Capture the cell that displays the provided text and extract its (x, y) central coordinate. 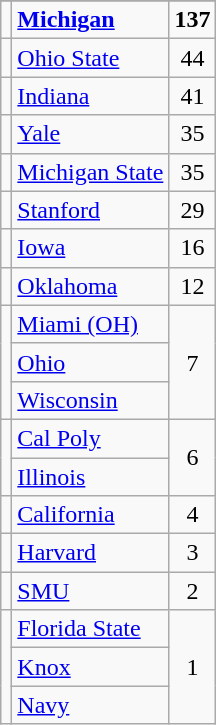
16 (192, 248)
Florida State (90, 629)
Michigan (90, 20)
12 (192, 286)
Stanford (90, 210)
6 (192, 457)
Wisconsin (90, 400)
7 (192, 362)
29 (192, 210)
44 (192, 58)
137 (192, 20)
Iowa (90, 248)
Oklahoma (90, 286)
Cal Poly (90, 438)
41 (192, 96)
SMU (90, 591)
2 (192, 591)
Yale (90, 134)
California (90, 515)
Navy (90, 705)
Michigan State (90, 172)
Knox (90, 667)
3 (192, 553)
Ohio State (90, 58)
4 (192, 515)
Illinois (90, 477)
Harvard (90, 553)
1 (192, 667)
Indiana (90, 96)
Ohio (90, 362)
Miami (OH) (90, 324)
